Locate the cell with the specified text and output its [X, Y] center coordinate. 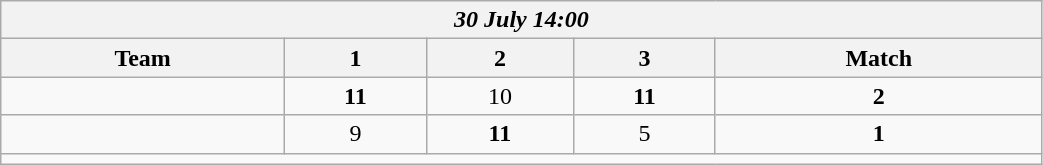
5 [645, 134]
30 July 14:00 [522, 20]
3 [645, 58]
Team [143, 58]
10 [500, 96]
Match [878, 58]
9 [355, 134]
